Determine the [x, y] coordinate at the center of the cell enclosing the given text.  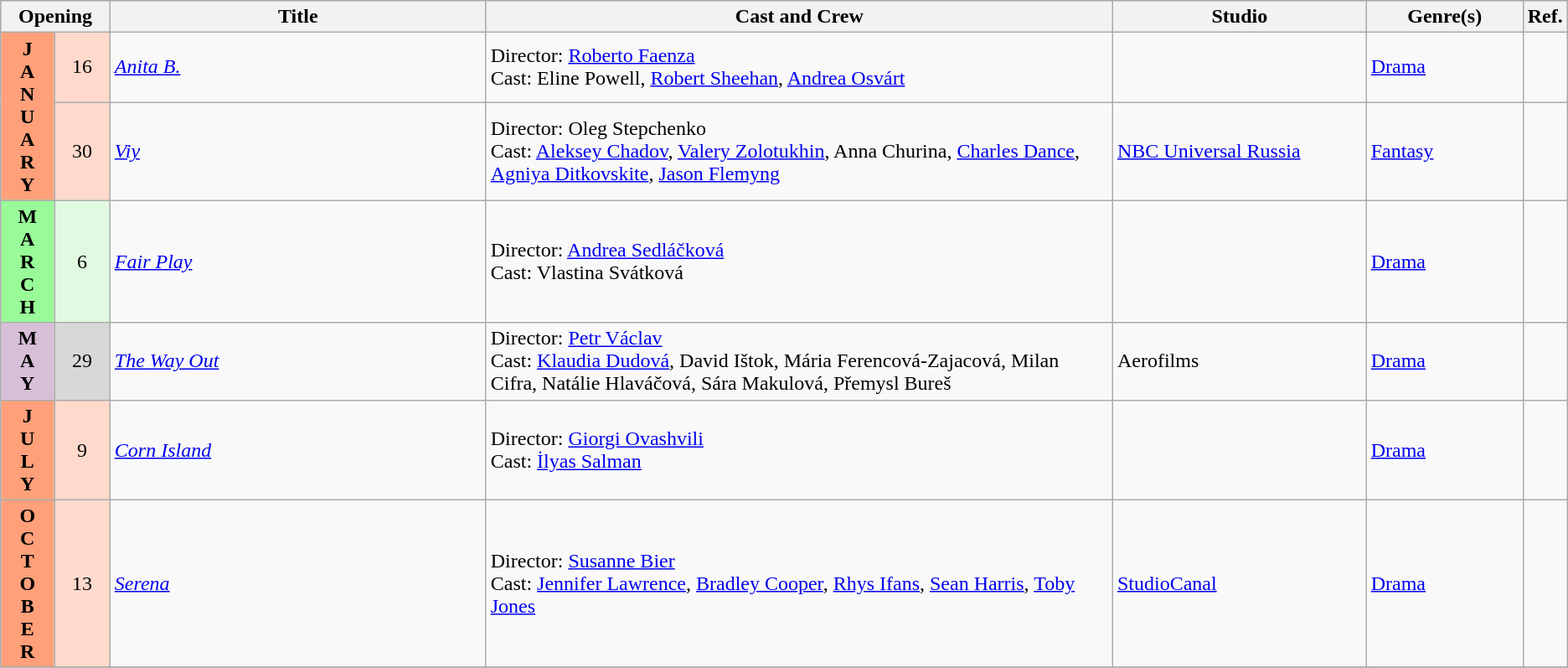
Serena [298, 583]
MARCH [28, 262]
13 [82, 583]
Director: Giorgi Ovashvili Cast: İlyas Salman [799, 449]
JANUARY [28, 117]
Studio [1240, 17]
Genre(s) [1444, 17]
Director: Petr Václav Cast: Klaudia Dudová, David Ištok, Mária Ferencová-Zajacová, Milan Cifra, Natálie Hlaváčová, Sára Makulová, Přemysl Bureš [799, 361]
16 [82, 67]
Aerofilms [1240, 361]
30 [82, 151]
6 [82, 262]
Director: Roberto Faenza Cast: Eline Powell, Robert Sheehan, Andrea Osvárt [799, 67]
Viy [298, 151]
StudioCanal [1240, 583]
Corn Island [298, 449]
Director: Andrea Sedláčková Cast: Vlastina Svátková [799, 262]
Opening [55, 17]
Director: Susanne Bier Cast: Jennifer Lawrence, Bradley Cooper, Rhys Ifans, Sean Harris, Toby Jones [799, 583]
Fantasy [1444, 151]
29 [82, 361]
Anita B. [298, 67]
The Way Out [298, 361]
MAY [28, 361]
OCTOBER [28, 583]
NBC Universal Russia [1240, 151]
Cast and Crew [799, 17]
Director: Oleg Stepchenko Cast: Aleksey Chadov, Valery Zolotukhin, Anna Churina, Charles Dance, Agniya Ditkovskite, Jason Flemyng [799, 151]
Fair Play [298, 262]
Ref. [1545, 17]
9 [82, 449]
JULY [28, 449]
Title [298, 17]
